Scan for the cell matching the given text and deliver its [x, y] coordinate at center. 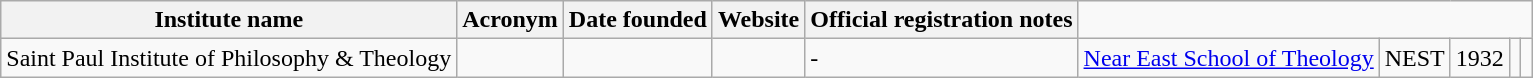
Official registration notes [942, 20]
Near East School of Theology [1228, 58]
Saint Paul Institute of Philosophy & Theology [229, 58]
NEST [1414, 58]
Institute name [229, 20]
1932 [1480, 58]
Website [758, 20]
- [942, 58]
Date founded [638, 20]
Acronym [510, 20]
